Capture the cell that displays the provided text and extract its (X, Y) central coordinate. 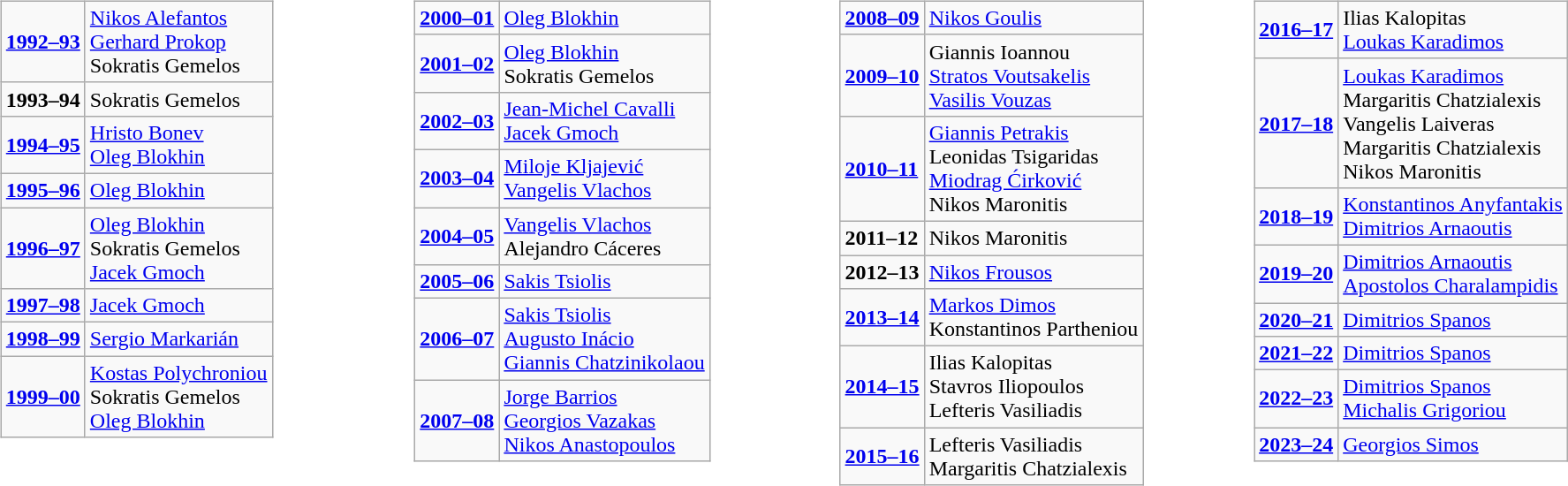
Jean-Michel Cavalli Jacek Gmoch (604, 120)
2020–21 (1297, 319)
2022–23 (1297, 399)
2011–12 (882, 238)
1993–94 (42, 99)
Dimitrios Spanos Michalis Grigoriou (1453, 399)
Lefteris Vasiliadis Margaritis Chatzialexis (1034, 456)
Sokratis Gemelos (178, 99)
2017–18 (1297, 123)
Sakis Tsiolis Augusto Inácio Giannis Chatzinikolaou (604, 339)
2012–13 (882, 271)
2006–07 (458, 339)
2010–11 (882, 168)
2000–01 (458, 18)
2002–03 (458, 120)
Jorge BarriosGeorgios Vazakas Nikos Anastopoulos (604, 421)
1999–00 (42, 397)
Sakis Tsiolis (604, 282)
2019–20 (1297, 274)
Giannis Ioannou Stratos Voutsakelis Vasilis Vouzas (1034, 75)
Vangelis Vlachos Alejandro Cáceres (604, 235)
Ilias Kalopitas Stavros Iliopoulos Lefteris Vasiliadis (1034, 387)
1997–98 (42, 306)
Loukas Karadimos Margaritis Chatzialexis Vangelis Laiveras Margaritis Chatzialexis Nikos Maronitis (1453, 123)
2016–17 (1297, 30)
1996–97 (42, 247)
Sergio Markarián (178, 339)
2007–08 (458, 421)
Markos Dimos Konstantinos Partheniou (1034, 318)
2013–14 (882, 318)
Ilias Kalopitas Loukas Karadimos (1453, 30)
Nikos Alefantos Gerhard Prokop Sokratis Gemelos (178, 42)
Dimitrios Arnaoutis Apostolos Charalampidis (1453, 274)
2015–16 (882, 456)
1998–99 (42, 339)
2004–05 (458, 235)
Oleg Blokhin Sokratis Gemelos Jacek Gmoch (178, 247)
Nikos Maronitis (1034, 238)
Oleg Blokhin Sokratis Gemelos (604, 64)
2008–09 (882, 18)
Giannis Petrakis Leonidas Tsigaridas Miodrag Ćirković Nikos Maronitis (1034, 168)
Konstantinos Anyfantakis Dimitrios Arnaoutis (1453, 216)
Miloje Kljajević Vangelis Vlachos (604, 178)
Georgios Simos (1453, 444)
Jacek Gmoch (178, 306)
2023–24 (1297, 444)
Nikos Goulis (1034, 18)
2005–06 (458, 282)
2021–22 (1297, 353)
Hristo Bonev Oleg Blokhin (178, 145)
Kostas Polychroniou Sokratis Gemelos Oleg Blokhin (178, 397)
1994–95 (42, 145)
2009–10 (882, 75)
Nikos Frousos (1034, 271)
2001–02 (458, 64)
1992–93 (42, 42)
2014–15 (882, 387)
2018–19 (1297, 216)
1995–96 (42, 190)
2003–04 (458, 178)
